Scan for the cell matching the given text and deliver its (X, Y) coordinate at center. 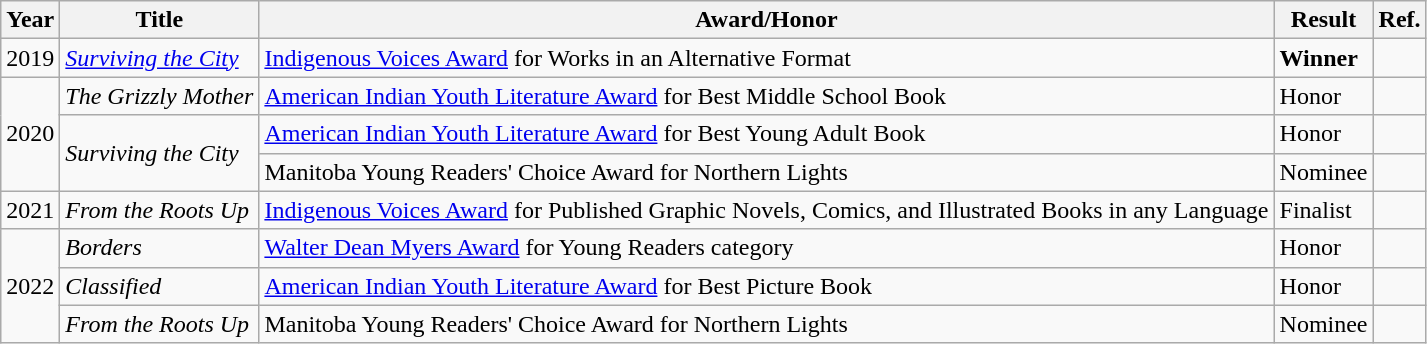
2022 (30, 286)
Ref. (1400, 20)
Walter Dean Myers Award for Young Readers category (766, 248)
American Indian Youth Literature Award for Best Middle School Book (766, 96)
2021 (30, 210)
Borders (160, 248)
Year (30, 20)
2020 (30, 134)
Indigenous Voices Award for Works in an Alternative Format (766, 58)
Indigenous Voices Award for Published Graphic Novels, Comics, and Illustrated Books in any Language (766, 210)
The Grizzly Mother (160, 96)
Finalist (1324, 210)
American Indian Youth Literature Award for Best Young Adult Book (766, 134)
Classified (160, 286)
American Indian Youth Literature Award for Best Picture Book (766, 286)
2019 (30, 58)
Award/Honor (766, 20)
Title (160, 20)
Winner (1324, 58)
Result (1324, 20)
